Extract the [X, Y] coordinate from the center of the cell holding the provided text.  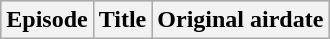
Episode [47, 20]
Title [122, 20]
Original airdate [240, 20]
